For the text-containing cell, return its midpoint in (X, Y) coordinate format. 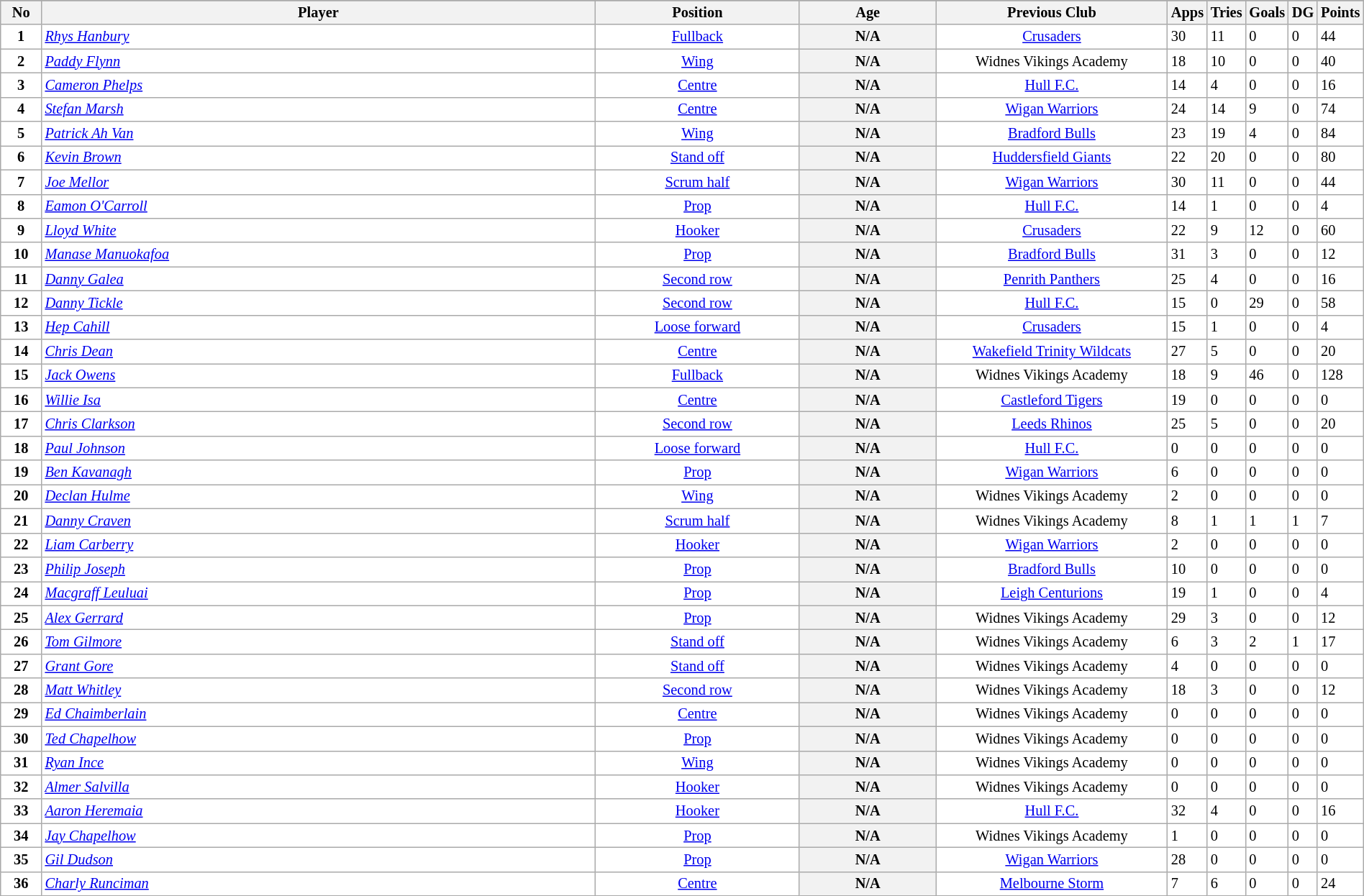
Hep Cahill (319, 327)
Danny Craven (319, 521)
Aaron Heremaia (319, 811)
Liam Carberry (319, 545)
35 (22, 859)
Philip Joseph (319, 569)
Ryan Ince (319, 763)
Chris Dean (319, 352)
Rhys Hanbury (319, 37)
Tom Gilmore (319, 641)
84 (1340, 134)
Patrick Ah Van (319, 134)
Declan Hulme (319, 496)
Age (868, 12)
Castleford Tigers (1052, 400)
46 (1267, 375)
60 (1340, 230)
Ben Kavanagh (319, 472)
Previous Club (1052, 12)
Willie Isa (319, 400)
Leeds Rhinos (1052, 424)
Paul Johnson (319, 448)
Apps (1187, 12)
21 (22, 521)
Melbourne Storm (1052, 884)
Huddersfield Giants (1052, 157)
Leigh Centurions (1052, 593)
128 (1340, 375)
Lloyd White (319, 230)
Manase Manuokafoa (319, 255)
No (22, 12)
Matt Whitley (319, 690)
Macgraff Leuluai (319, 593)
Position (697, 12)
80 (1340, 157)
Penrith Panthers (1052, 279)
Jay Chapelhow (319, 836)
Almer Salvilla (319, 787)
Wakefield Trinity Wildcats (1052, 352)
Goals (1267, 12)
DG (1303, 12)
Chris Clarkson (319, 424)
Kevin Brown (319, 157)
Danny Galea (319, 279)
33 (22, 811)
Alex Gerrard (319, 618)
Jack Owens (319, 375)
Player (319, 12)
40 (1340, 61)
13 (22, 327)
36 (22, 884)
Ted Chapelhow (319, 739)
Charly Runciman (319, 884)
Tries (1226, 12)
Eamon O'Carroll (319, 206)
Points (1340, 12)
Paddy Flynn (319, 61)
Cameron Phelps (319, 85)
Ed Chaimberlain (319, 714)
58 (1340, 303)
Grant Gore (319, 666)
Danny Tickle (319, 303)
26 (22, 641)
34 (22, 836)
74 (1340, 109)
Joe Mellor (319, 182)
Stefan Marsh (319, 109)
Gil Dudson (319, 859)
